Find where the given text appears and provide that cell's center as (X, Y) coordinate. 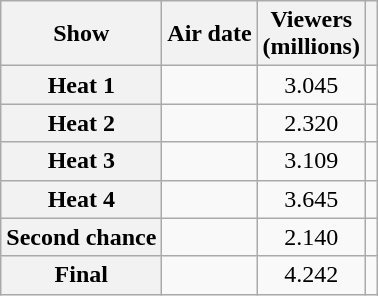
Heat 1 (82, 85)
3.045 (311, 85)
2.320 (311, 123)
3.109 (311, 161)
3.645 (311, 199)
Heat 3 (82, 161)
Final (82, 275)
Viewers(millions) (311, 34)
Air date (210, 34)
Second chance (82, 237)
Heat 2 (82, 123)
4.242 (311, 275)
2.140 (311, 237)
Show (82, 34)
Heat 4 (82, 199)
